Scan for the cell matching the given text and deliver its (X, Y) coordinate at center. 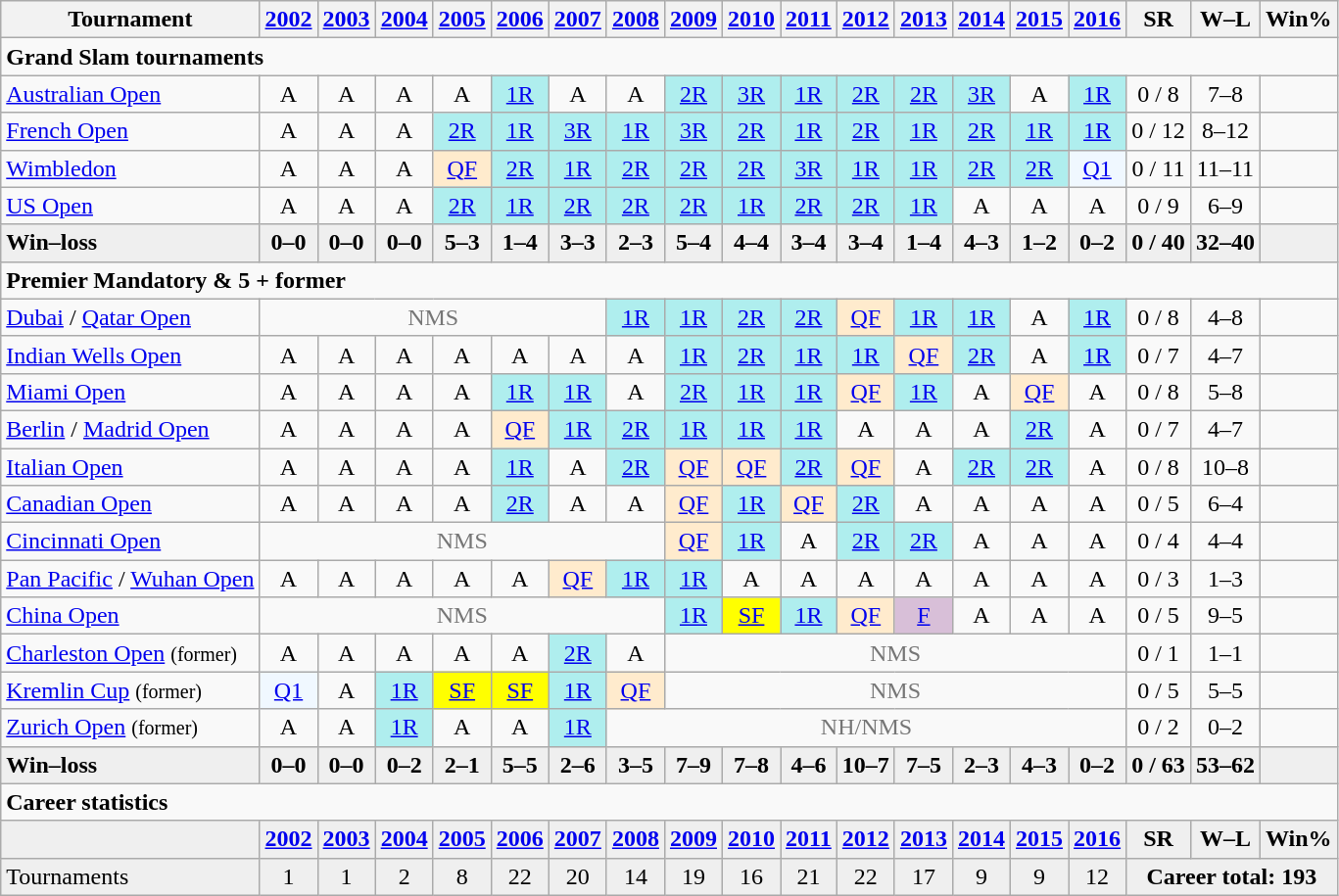
21 (809, 876)
19 (693, 876)
Pan Pacific / Wuhan Open (130, 579)
2–1 (462, 765)
0 / 40 (1159, 243)
Zurich Open (former) (130, 728)
Wimbledon (130, 168)
5–3 (462, 243)
Charleston Open (former) (130, 653)
12 (1097, 876)
0 / 2 (1159, 728)
0 / 9 (1159, 206)
3–5 (635, 765)
Italian Open (130, 467)
5–8 (1224, 392)
11–11 (1224, 168)
2 (404, 876)
Miami Open (130, 392)
8–12 (1224, 131)
Indian Wells Open (130, 354)
53–62 (1224, 765)
Premier Mandatory & 5 + former (669, 280)
1–2 (1040, 243)
Canadian Open (130, 504)
10–7 (866, 765)
1–1 (1224, 653)
Kremlin Cup (former) (130, 690)
14 (635, 876)
4–8 (1224, 317)
5–4 (693, 243)
0 / 63 (1159, 765)
Dubai / Qatar Open (130, 317)
Grand Slam tournaments (669, 57)
F (923, 616)
6–4 (1224, 504)
16 (752, 876)
0 / 1 (1159, 653)
17 (923, 876)
32–40 (1224, 243)
China Open (130, 616)
3–3 (578, 243)
7–5 (923, 765)
Career total: 193 (1232, 876)
French Open (130, 131)
1–3 (1224, 579)
10–8 (1224, 467)
Career statistics (669, 802)
0 / 4 (1159, 542)
US Open (130, 206)
0 / 11 (1159, 168)
0 / 3 (1159, 579)
Tournaments (130, 876)
6–9 (1224, 206)
0 / 12 (1159, 131)
2–6 (578, 765)
Berlin / Madrid Open (130, 429)
7–9 (693, 765)
4–6 (809, 765)
Cincinnati Open (130, 542)
20 (578, 876)
Tournament (130, 20)
NH/NMS (866, 728)
8 (462, 876)
Australian Open (130, 94)
9–5 (1224, 616)
